Find where the given text appears and provide that cell's center as [X, Y] coordinate. 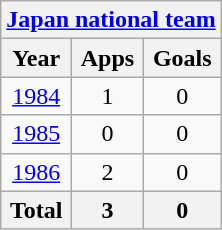
1986 [36, 172]
Japan national team [111, 20]
1984 [36, 96]
Total [36, 210]
1 [108, 96]
1985 [36, 134]
3 [108, 210]
Year [36, 58]
Apps [108, 58]
2 [108, 172]
Goals [182, 58]
